Extract the [X, Y] coordinate from the center of the cell holding the provided text.  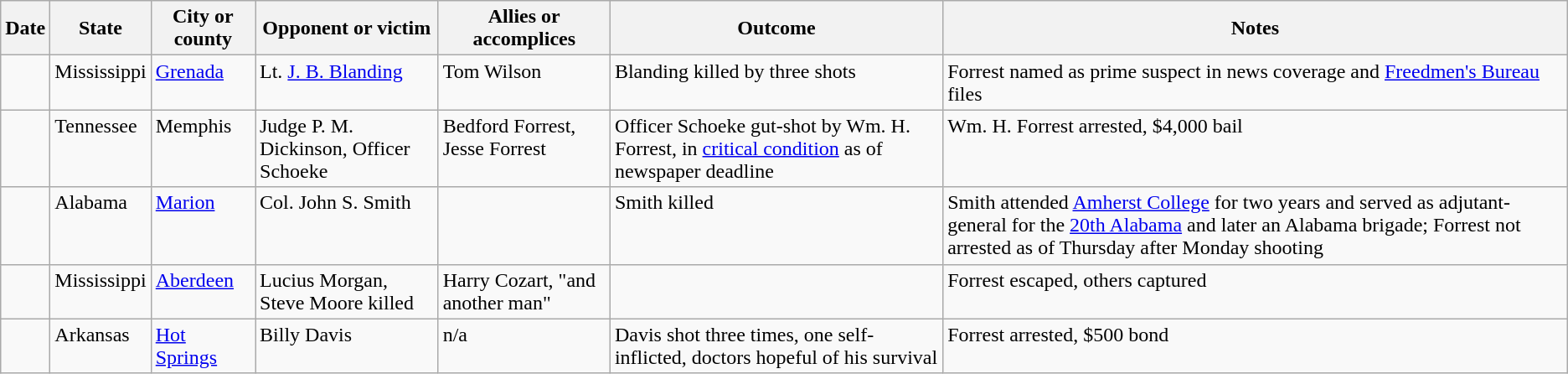
State [101, 29]
Smith killed [776, 226]
Hot Springs [203, 345]
Alabama [101, 226]
Arkansas [101, 345]
Tom Wilson [524, 82]
Allies or accomplices [524, 29]
Opponent or victim [347, 29]
Forrest escaped, others captured [1256, 292]
Memphis [203, 148]
Officer Schoeke gut-shot by Wm. H. Forrest, in critical condition as of newspaper deadline [776, 148]
Forrest named as prime suspect in news coverage and Freedmen's Bureau files [1256, 82]
Lucius Morgan, Steve Moore killed [347, 292]
Lt. J. B. Blanding [347, 82]
Bedford Forrest, Jesse Forrest [524, 148]
Marion [203, 226]
Outcome [776, 29]
Billy Davis [347, 345]
Col. John S. Smith [347, 226]
Aberdeen [203, 292]
Date [25, 29]
Blanding killed by three shots [776, 82]
Notes [1256, 29]
Judge P. M. Dickinson, Officer Schoeke [347, 148]
Tennessee [101, 148]
Harry Cozart, "and another man" [524, 292]
n/a [524, 345]
Grenada [203, 82]
Davis shot three times, one self-inflicted, doctors hopeful of his survival [776, 345]
Wm. H. Forrest arrested, $4,000 bail [1256, 148]
City or county [203, 29]
Forrest arrested, $500 bond [1256, 345]
